Output the (X, Y) coordinate of the center of the cell containing the given text.  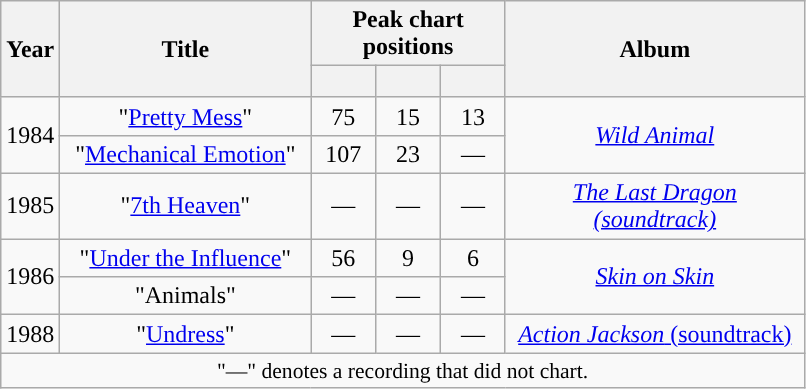
"Pretty Mess" (186, 116)
75 (344, 116)
107 (344, 155)
Album (654, 50)
Skin on Skin (654, 277)
6 (472, 258)
"Undress" (186, 334)
Title (186, 50)
Peak chart positions (408, 34)
15 (408, 116)
1985 (30, 206)
9 (408, 258)
1988 (30, 334)
Wild Animal (654, 135)
The Last Dragon (soundtrack) (654, 206)
"—" denotes a recording that did not chart. (403, 371)
13 (472, 116)
Year (30, 50)
"Mechanical Emotion" (186, 155)
56 (344, 258)
23 (408, 155)
1986 (30, 277)
"7th Heaven" (186, 206)
Action Jackson (soundtrack) (654, 334)
1984 (30, 135)
"Under the Influence" (186, 258)
"Animals" (186, 296)
